Determine the (x, y) coordinate at the center of the cell enclosing the given text.  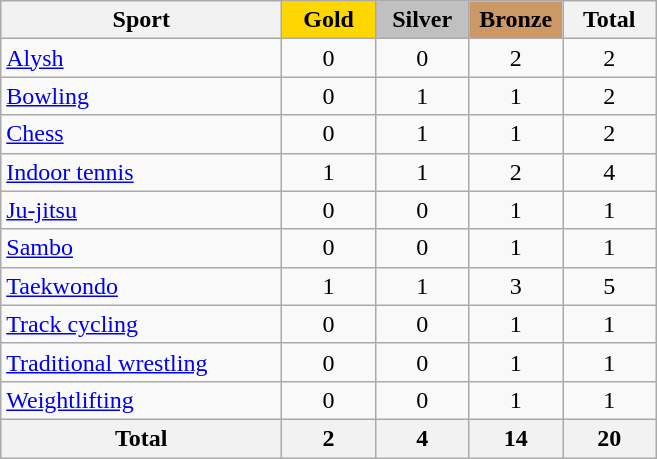
Alysh (142, 58)
Traditional wrestling (142, 362)
Sambo (142, 248)
Silver (422, 20)
Taekwondo (142, 286)
Chess (142, 134)
20 (609, 438)
Weightlifting (142, 400)
Bowling (142, 96)
14 (516, 438)
Gold (329, 20)
Ju-jitsu (142, 210)
5 (609, 286)
Sport (142, 20)
Track cycling (142, 324)
Indoor tennis (142, 172)
3 (516, 286)
Bronze (516, 20)
